Provide the [x, y] coordinate of the cell's center where the given text is located.  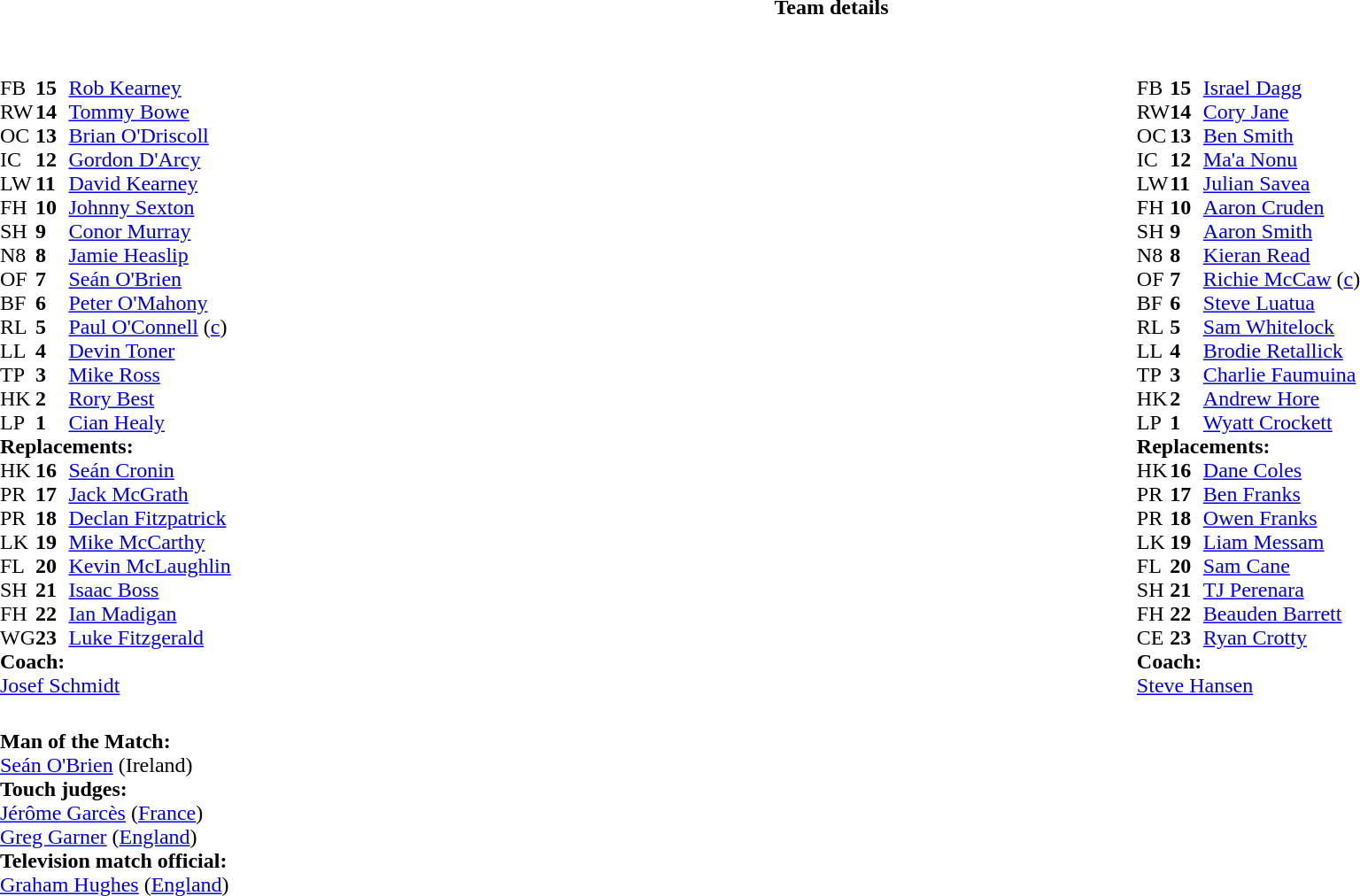
Conor Murray [149, 232]
Mike McCarthy [149, 542]
Johnny Sexton [149, 207]
Mike Ross [149, 375]
Steve Luatua [1282, 303]
Ian Madigan [149, 614]
WG [18, 637]
Jack McGrath [149, 494]
Ben Smith [1282, 136]
Rob Kearney [149, 89]
Kieran Read [1282, 255]
Aaron Cruden [1282, 207]
Seán Cronin [149, 471]
Wyatt Crockett [1282, 423]
Cory Jane [1282, 112]
David Kearney [149, 184]
Paul O'Connell (c) [149, 328]
Liam Messam [1282, 542]
Andrew Hore [1282, 398]
Kevin McLaughlin [149, 567]
Josef Schmidt [115, 685]
Cian Healy [149, 423]
Aaron Smith [1282, 232]
Luke Fitzgerald [149, 637]
Steve Hansen [1248, 685]
Richie McCaw (c) [1282, 280]
Ryan Crotty [1282, 637]
Brian O'Driscoll [149, 136]
Ben Franks [1282, 494]
CE [1154, 637]
Isaac Boss [149, 590]
Devin Toner [149, 351]
Sam Cane [1282, 567]
Israel Dagg [1282, 89]
Sam Whitelock [1282, 328]
Seán O'Brien [149, 280]
Charlie Faumuina [1282, 375]
Peter O'Mahony [149, 303]
Rory Best [149, 398]
Tommy Bowe [149, 112]
Dane Coles [1282, 471]
Jamie Heaslip [149, 255]
Julian Savea [1282, 184]
Gordon D'Arcy [149, 159]
Ma'a Nonu [1282, 159]
Brodie Retallick [1282, 351]
Beauden Barrett [1282, 614]
TJ Perenara [1282, 590]
Declan Fitzpatrick [149, 519]
Owen Franks [1282, 519]
